Output the (X, Y) coordinate of the center of the cell containing the given text.  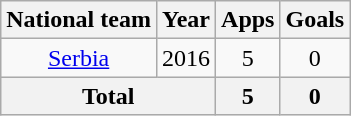
Total (108, 96)
Goals (315, 20)
Serbia (79, 58)
2016 (186, 58)
National team (79, 20)
Apps (248, 20)
Year (186, 20)
